Provide the [X, Y] coordinate of the cell's center where the given text is located.  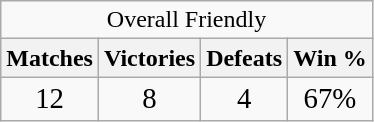
Victories [149, 58]
Overall Friendly [187, 20]
12 [50, 99]
67% [330, 99]
Defeats [244, 58]
Matches [50, 58]
4 [244, 99]
8 [149, 99]
Win % [330, 58]
